Output the (X, Y) coordinate of the center of the cell containing the given text.  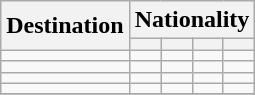
Destination (65, 26)
Nationality (192, 20)
